Find where the given text appears and provide that cell's center as [x, y] coordinate. 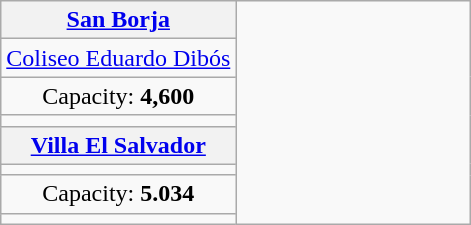
Capacity: 4,600 [118, 96]
San Borja [118, 20]
Villa El Salvador [118, 145]
Coliseo Eduardo Dibós [118, 58]
Capacity: 5.034 [118, 194]
